Search for the cell housing the specified text and yield its (x, y) center coordinate. 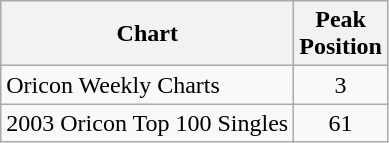
61 (341, 123)
Chart (148, 34)
PeakPosition (341, 34)
Oricon Weekly Charts (148, 85)
2003 Oricon Top 100 Singles (148, 123)
3 (341, 85)
